Return (X, Y) of the center of cell containing provided text 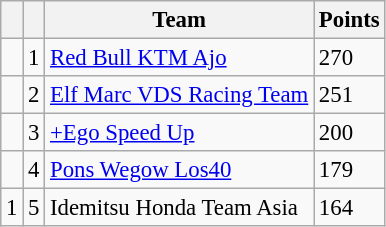
5 (34, 208)
200 (350, 133)
3 (34, 133)
4 (34, 170)
179 (350, 170)
+Ego Speed Up (180, 133)
Points (350, 20)
Team (180, 20)
Elf Marc VDS Racing Team (180, 95)
2 (34, 95)
Idemitsu Honda Team Asia (180, 208)
270 (350, 58)
Pons Wegow Los40 (180, 170)
251 (350, 95)
Red Bull KTM Ajo (180, 58)
164 (350, 208)
